Identify which cell holds the provided text, then report its (X, Y) central coordinate. 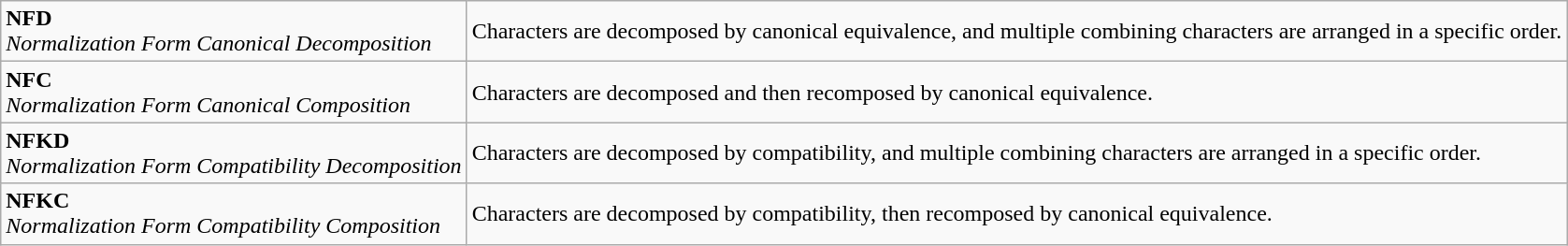
NFKCNormalization Form Compatibility Composition (234, 213)
Characters are decomposed by canonical equivalence, and multiple combining characters are arranged in a specific order. (1017, 32)
Characters are decomposed and then recomposed by canonical equivalence. (1017, 92)
NFDNormalization Form Canonical Decomposition (234, 32)
NFKDNormalization Form Compatibility Decomposition (234, 153)
Characters are decomposed by compatibility, and multiple combining characters are arranged in a specific order. (1017, 153)
Characters are decomposed by compatibility, then recomposed by canonical equivalence. (1017, 213)
NFCNormalization Form Canonical Composition (234, 92)
